Detect which cell encompasses the target text, then output its (X, Y) center coordinate. 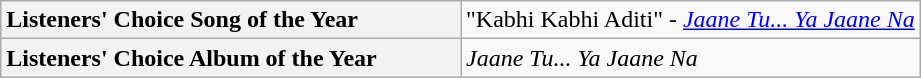
"Kabhi Kabhi Aditi" - Jaane Tu... Ya Jaane Na (691, 20)
Listeners' Choice Song of the Year (231, 20)
Listeners' Choice Album of the Year (231, 58)
Jaane Tu... Ya Jaane Na (691, 58)
